Extract the (X, Y) coordinate from the center of the cell holding the provided text.  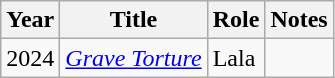
Lala (236, 58)
Year (30, 20)
Grave Torture (134, 58)
Title (134, 20)
2024 (30, 58)
Notes (299, 20)
Role (236, 20)
